Find where the given text appears and provide that cell's center as [X, Y] coordinate. 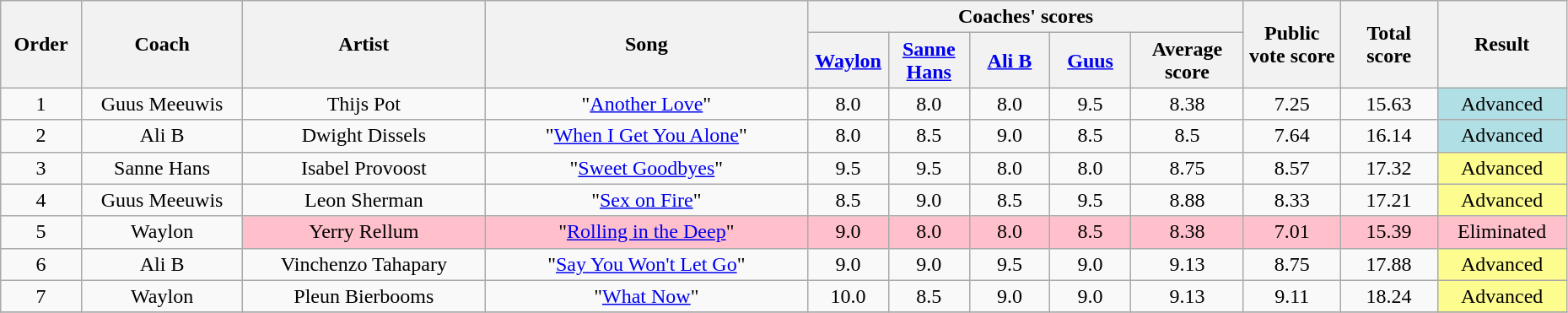
Result [1501, 44]
16.14 [1388, 136]
3 [41, 168]
1 [41, 104]
8.33 [1292, 200]
4 [41, 200]
Average score [1187, 61]
Guus [1091, 61]
10.0 [849, 296]
8.57 [1292, 168]
17.32 [1388, 168]
8.88 [1187, 200]
"When I Get You Alone" [646, 136]
7 [41, 296]
18.24 [1388, 296]
Coaches' scores [1026, 17]
6 [41, 264]
Song [646, 44]
Coach [162, 44]
7.64 [1292, 136]
7.25 [1292, 104]
"Sex on Fire" [646, 200]
17.88 [1388, 264]
2 [41, 136]
Pleun Bierbooms [364, 296]
Leon Sherman [364, 200]
5 [41, 232]
Dwight Dissels [364, 136]
Eliminated [1501, 232]
Thijs Pot [364, 104]
"Sweet Goodbyes" [646, 168]
Isabel Provoost [364, 168]
Vinchenzo Tahapary [364, 264]
9.11 [1292, 296]
Yerry Rellum [364, 232]
15.63 [1388, 104]
Order [41, 44]
7.01 [1292, 232]
"Say You Won't Let Go" [646, 264]
Public vote score [1292, 44]
15.39 [1388, 232]
"What Now" [646, 296]
"Another Love" [646, 104]
"Rolling in the Deep" [646, 232]
Total score [1388, 44]
17.21 [1388, 200]
Artist [364, 44]
